Output the [X, Y] coordinate of the center of the cell containing the given text.  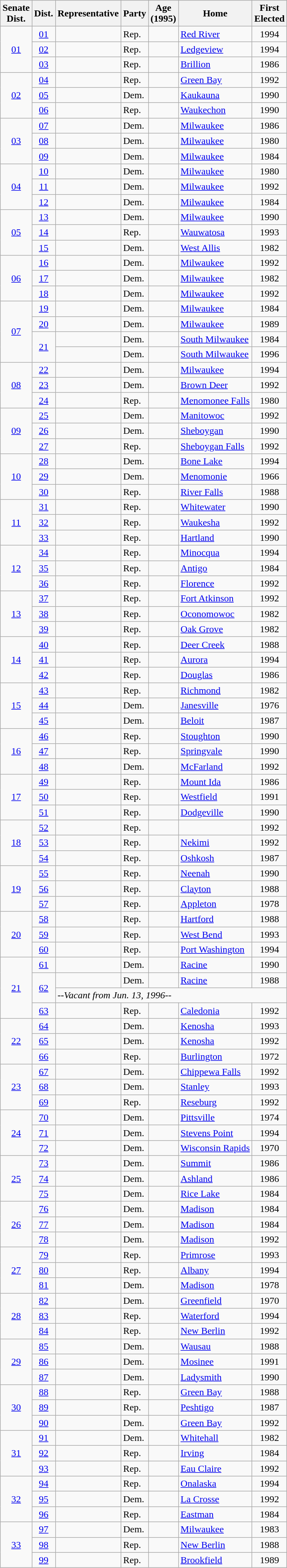
1966 [270, 477]
44 [44, 706]
Douglas [215, 675]
Hartland [215, 538]
Sheboygan [215, 431]
93 [44, 1469]
Dodgeville [215, 812]
Springvale [215, 751]
57 [44, 904]
Eastman [215, 1514]
37 [44, 599]
71 [44, 1133]
1976 [270, 706]
Ashland [215, 1178]
Burlington [215, 1056]
Oak Grove [215, 629]
Greenfield [215, 1301]
86 [44, 1362]
66 [44, 1056]
McFarland [215, 767]
Representative [88, 14]
99 [44, 1560]
97 [44, 1530]
82 [44, 1301]
51 [44, 812]
52 [44, 827]
65 [44, 1041]
Florence [215, 583]
Eau Claire [215, 1469]
79 [44, 1255]
36 [44, 583]
Brookfield [215, 1560]
Nekimi [215, 843]
1996 [270, 354]
Primrose [215, 1255]
47 [44, 751]
45 [44, 721]
River Falls [215, 492]
Menomonee Falls [215, 400]
42 [44, 675]
Wauwatosa [215, 233]
Waukesha [215, 522]
1983 [270, 1530]
73 [44, 1163]
Whitewater [215, 507]
58 [44, 919]
70 [44, 1117]
76 [44, 1209]
Mount Ida [215, 782]
Caledonia [215, 1011]
SenateDist. [16, 14]
Antigo [215, 568]
78 [44, 1240]
Stanley [215, 1087]
67 [44, 1072]
Red River [215, 34]
Hartford [215, 919]
Menomonie [215, 477]
Ladysmith [215, 1377]
Dist. [44, 14]
Minocqua [215, 553]
69 [44, 1102]
72 [44, 1148]
95 [44, 1499]
Neenah [215, 873]
Manitowoc [215, 415]
62 [44, 988]
Brillion [215, 65]
77 [44, 1224]
60 [44, 950]
75 [44, 1194]
Wausau [215, 1346]
Irving [215, 1453]
Peshtigo [215, 1407]
Age(1995) [163, 14]
39 [44, 629]
55 [44, 873]
--Vacant from Jun. 13, 1996-- [171, 995]
Aurora [215, 660]
Appleton [215, 904]
Fort Atkinson [215, 599]
90 [44, 1423]
Oconomowoc [215, 614]
Brown Deer [215, 385]
85 [44, 1346]
Waukechon [215, 110]
Deer Creek [215, 644]
40 [44, 644]
87 [44, 1377]
Summit [215, 1163]
96 [44, 1514]
Clayton [215, 888]
68 [44, 1087]
61 [44, 965]
48 [44, 767]
80 [44, 1270]
43 [44, 690]
Stevens Point [215, 1133]
Home [215, 14]
84 [44, 1331]
1972 [270, 1056]
Beloit [215, 721]
West Bend [215, 935]
54 [44, 858]
FirstElected [270, 14]
41 [44, 660]
Rice Lake [215, 1194]
56 [44, 888]
64 [44, 1026]
92 [44, 1453]
Party [134, 14]
89 [44, 1407]
Ledgeview [215, 49]
Oshkosh [215, 858]
50 [44, 797]
46 [44, 736]
1974 [270, 1117]
Port Washington [215, 950]
74 [44, 1178]
Wisconsin Rapids [215, 1148]
Mosinee [215, 1362]
Bone Lake [215, 461]
49 [44, 782]
Westfield [215, 797]
Reseburg [215, 1102]
53 [44, 843]
La Crosse [215, 1499]
Richmond [215, 690]
88 [44, 1392]
Whitehall [215, 1438]
Albany [215, 1270]
Kaukauna [215, 95]
West Allis [215, 248]
83 [44, 1316]
59 [44, 935]
94 [44, 1484]
98 [44, 1545]
Pittsville [215, 1117]
34 [44, 553]
Janesville [215, 706]
Waterford [215, 1316]
Stoughton [215, 736]
Chippewa Falls [215, 1072]
Onalaska [215, 1484]
63 [44, 1011]
91 [44, 1438]
38 [44, 614]
81 [44, 1285]
Sheboygan Falls [215, 446]
35 [44, 568]
